For the text-containing cell, return its midpoint in [x, y] coordinate format. 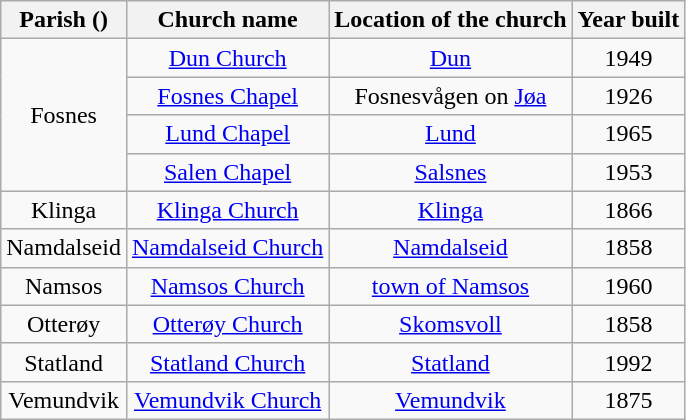
Namdalseid Church [227, 248]
1960 [628, 286]
Fosnesvågen on Jøa [450, 96]
Dun [450, 58]
Parish () [64, 20]
1926 [628, 96]
Salsnes [450, 172]
1992 [628, 362]
Statland Church [227, 362]
Dun Church [227, 58]
Lund [450, 134]
Location of the church [450, 20]
1949 [628, 58]
Otterøy [64, 324]
Otterøy Church [227, 324]
town of Namsos [450, 286]
Lund Chapel [227, 134]
1965 [628, 134]
Year built [628, 20]
Vemundvik Church [227, 400]
Salen Chapel [227, 172]
Klinga Church [227, 210]
1866 [628, 210]
Fosnes [64, 115]
Skomsvoll [450, 324]
Namsos [64, 286]
Fosnes Chapel [227, 96]
Church name [227, 20]
1953 [628, 172]
Namsos Church [227, 286]
1875 [628, 400]
